Determine the (X, Y) coordinate at the center of the cell enclosing the given text.  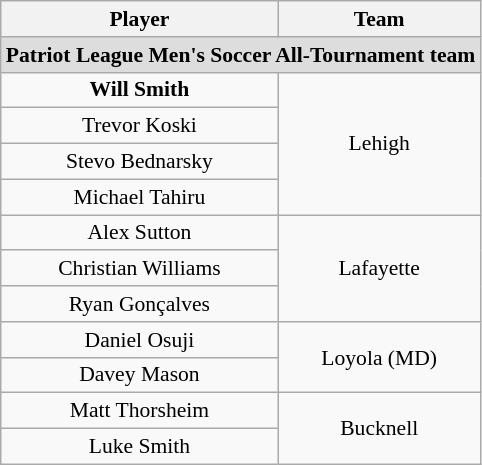
Will Smith (140, 90)
Team (379, 19)
Ryan Gonçalves (140, 304)
Trevor Koski (140, 126)
Bucknell (379, 428)
Player (140, 19)
Loyola (MD) (379, 358)
Stevo Bednarsky (140, 162)
Daniel Osuji (140, 340)
Lehigh (379, 143)
Lafayette (379, 268)
Patriot League Men's Soccer All-Tournament team (241, 55)
Michael Tahiru (140, 197)
Luke Smith (140, 447)
Christian Williams (140, 269)
Alex Sutton (140, 233)
Davey Mason (140, 375)
Matt Thorsheim (140, 411)
